Extract the [x, y] coordinate from the center of the cell holding the provided text.  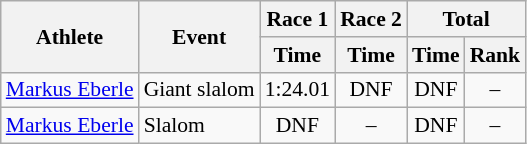
Athlete [70, 36]
Giant slalom [200, 90]
1:24.01 [298, 90]
Race 1 [298, 19]
Race 2 [371, 19]
Rank [496, 55]
Event [200, 36]
Total [466, 19]
Slalom [200, 126]
